Output the (X, Y) coordinate of the center of the cell containing the given text.  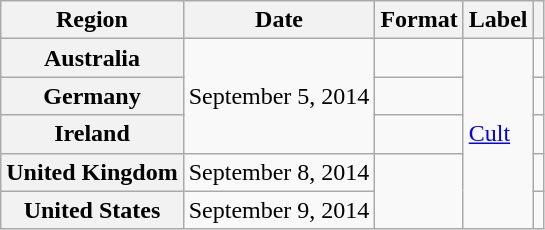
Region (92, 20)
Ireland (92, 134)
Format (419, 20)
United Kingdom (92, 172)
Australia (92, 58)
September 5, 2014 (279, 96)
Germany (92, 96)
September 8, 2014 (279, 172)
September 9, 2014 (279, 210)
Label (498, 20)
United States (92, 210)
Cult (498, 134)
Date (279, 20)
